Detect which cell encompasses the target text, then output its [x, y] center coordinate. 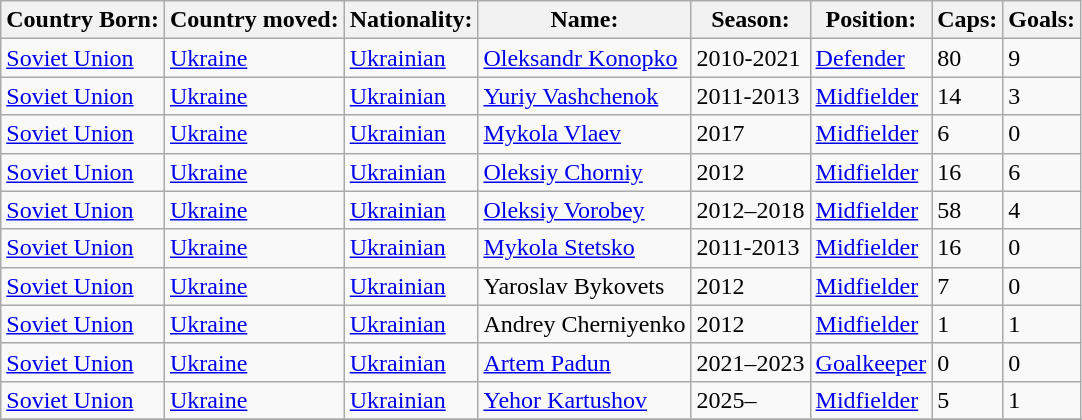
Yaroslav Bykovets [584, 286]
Mykola Vlaev [584, 134]
Season: [750, 20]
Oleksiy Vorobey [584, 210]
Country moved: [254, 20]
Yehor Kartushov [584, 400]
Oleksiy Chorniy [584, 172]
2017 [750, 134]
7 [968, 286]
2010-2021 [750, 58]
Oleksandr Konopko [584, 58]
Caps: [968, 20]
2012–2018 [750, 210]
14 [968, 96]
Nationality: [411, 20]
2021–2023 [750, 362]
Name: [584, 20]
3 [1042, 96]
Mykola Stetsko [584, 248]
Artem Padun [584, 362]
9 [1042, 58]
80 [968, 58]
Goalkeeper [871, 362]
Yuriy Vashchenok [584, 96]
4 [1042, 210]
58 [968, 210]
Goals: [1042, 20]
Defender [871, 58]
5 [968, 400]
2025– [750, 400]
Position: [871, 20]
Country Born: [83, 20]
Andrey Cherniyenko [584, 324]
